Provide the (X, Y) coordinate of the cell's center where the given text is located.  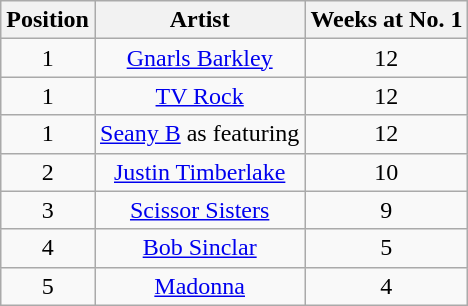
Bob Sinclar (199, 248)
TV Rock (199, 96)
Weeks at No. 1 (386, 20)
Seany B as featuring (199, 134)
10 (386, 172)
9 (386, 210)
3 (48, 210)
Position (48, 20)
Gnarls Barkley (199, 58)
Artist (199, 20)
2 (48, 172)
Madonna (199, 286)
Justin Timberlake (199, 172)
Scissor Sisters (199, 210)
